Pinpoint the cell where the given text exists, returning its (X, Y) midpoint coordinate. 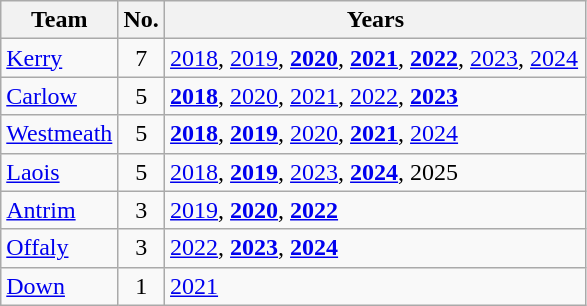
Years (376, 20)
2018, 2019, 2023, 2024, 2025 (376, 172)
2018, 2020, 2021, 2022, 2023 (376, 96)
Down (60, 286)
7 (142, 58)
2021 (376, 286)
No. (142, 20)
Kerry (60, 58)
Laois (60, 172)
Westmeath (60, 134)
Carlow (60, 96)
Offaly (60, 248)
Team (60, 20)
Antrim (60, 210)
2018, 2019, 2020, 2021, 2024 (376, 134)
2022, 2023, 2024 (376, 248)
2018, 2019, 2020, 2021, 2022, 2023, 2024 (376, 58)
2019, 2020, 2022 (376, 210)
1 (142, 286)
